Locate the cell with the specified text and output its (X, Y) center coordinate. 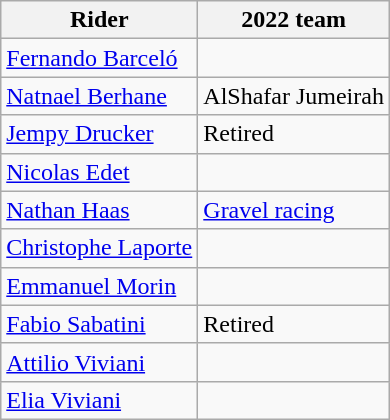
Emmanuel Morin (100, 286)
Nathan Haas (100, 210)
Nicolas Edet (100, 172)
Fernando Barceló (100, 58)
Jempy Drucker (100, 134)
AlShafar Jumeirah (294, 96)
Attilio Viviani (100, 362)
Gravel racing (294, 210)
Christophe Laporte (100, 248)
Natnael Berhane (100, 96)
Fabio Sabatini (100, 324)
Elia Viviani (100, 400)
2022 team (294, 20)
Rider (100, 20)
